Capture the cell that displays the provided text and extract its [X, Y] central coordinate. 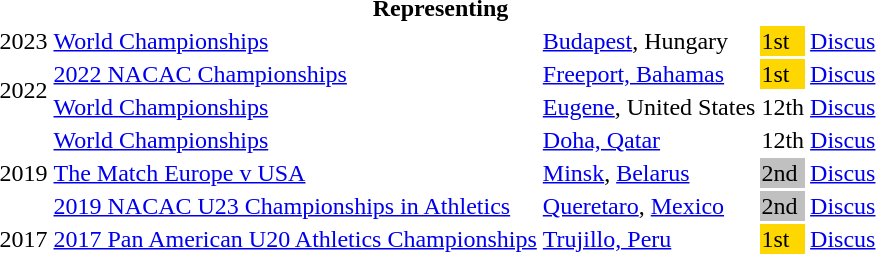
Eugene, United States [649, 107]
Doha, Qatar [649, 140]
The Match Europe v USA [295, 173]
2022 NACAC Championships [295, 74]
2017 Pan American U20 Athletics Championships [295, 239]
Trujillo, Peru [649, 239]
Minsk, Belarus [649, 173]
2019 NACAC U23 Championships in Athletics [295, 206]
Budapest, Hungary [649, 41]
Freeport, Bahamas [649, 74]
Queretaro, Mexico [649, 206]
